Extract the (X, Y) coordinate from the center of the cell holding the provided text.  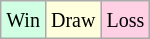
Loss (126, 20)
Draw (72, 20)
Win (24, 20)
